Identify which cell holds the provided text, then report its (X, Y) central coordinate. 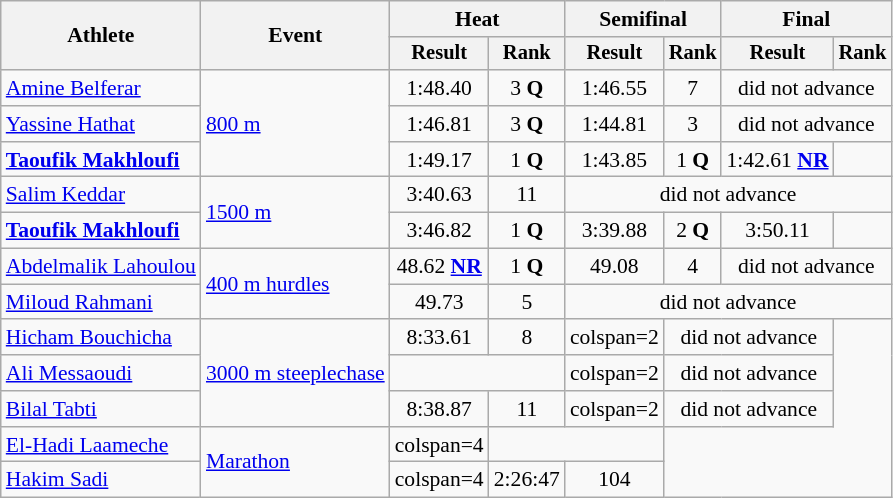
1:49.17 (440, 160)
49.08 (614, 267)
Heat (478, 19)
Event (296, 36)
Yassine Hathat (101, 124)
48.62 NR (440, 267)
1:44.81 (614, 124)
Miloud Rahmani (101, 302)
3000 m steeplechase (296, 374)
3 (693, 124)
2:26:47 (527, 480)
7 (693, 88)
Salim Keddar (101, 195)
1:46.81 (440, 124)
3:40.63 (440, 195)
El-Hadi Laameche (101, 445)
2 Q (693, 231)
4 (693, 267)
3:50.11 (777, 231)
800 m (296, 124)
400 m hurdles (296, 284)
Hakim Sadi (101, 480)
Athlete (101, 36)
8:33.61 (440, 338)
Marathon (296, 462)
1:48.40 (440, 88)
104 (614, 480)
49.73 (440, 302)
Abdelmalik Lahoulou (101, 267)
8 (527, 338)
Ali Messaoudi (101, 373)
3:39.88 (614, 231)
1:42.61 NR (777, 160)
1:43.85 (614, 160)
1500 m (296, 212)
Hicham Bouchicha (101, 338)
5 (527, 302)
8:38.87 (440, 409)
Bilal Tabti (101, 409)
Final (806, 19)
3:46.82 (440, 231)
1:46.55 (614, 88)
Amine Belferar (101, 88)
Semifinal (644, 19)
